From the cell containing the given text, extract its center point as [x, y] coordinate. 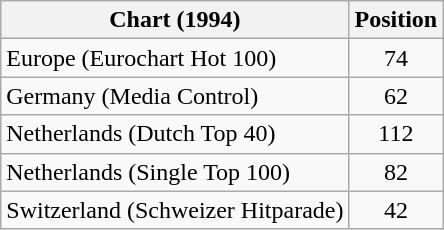
74 [396, 58]
82 [396, 172]
Position [396, 20]
Europe (Eurochart Hot 100) [175, 58]
Switzerland (Schweizer Hitparade) [175, 210]
112 [396, 134]
Germany (Media Control) [175, 96]
Netherlands (Single Top 100) [175, 172]
Netherlands (Dutch Top 40) [175, 134]
Chart (1994) [175, 20]
42 [396, 210]
62 [396, 96]
